From the cell containing the given text, extract its center point as (x, y) coordinate. 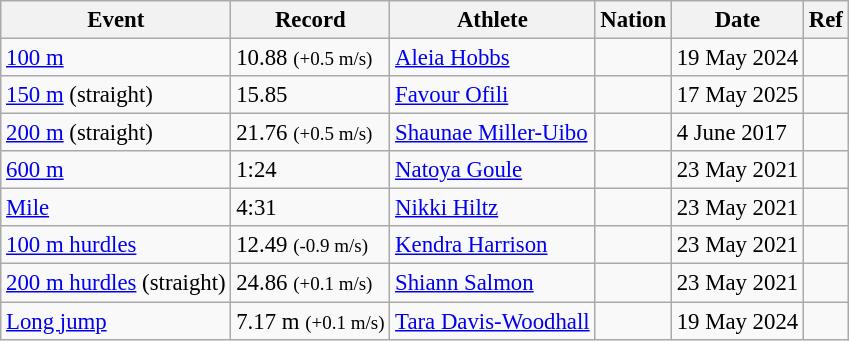
Shiann Salmon (492, 283)
Mile (116, 208)
Event (116, 20)
100 m hurdles (116, 245)
Natoya Goule (492, 170)
Tara Davis-Woodhall (492, 321)
Nation (633, 20)
10.88 (+0.5 m/s) (310, 58)
600 m (116, 170)
Favour Ofili (492, 95)
Kendra Harrison (492, 245)
Aleia Hobbs (492, 58)
Ref (826, 20)
7.17 m (+0.1 m/s) (310, 321)
21.76 (+0.5 m/s) (310, 133)
200 m (straight) (116, 133)
100 m (116, 58)
4:31 (310, 208)
Long jump (116, 321)
Date (737, 20)
1:24 (310, 170)
Record (310, 20)
15.85 (310, 95)
200 m hurdles (straight) (116, 283)
24.86 (+0.1 m/s) (310, 283)
12.49 (-0.9 m/s) (310, 245)
Shaunae Miller-Uibo (492, 133)
Nikki Hiltz (492, 208)
150 m (straight) (116, 95)
Athlete (492, 20)
4 June 2017 (737, 133)
17 May 2025 (737, 95)
